Provide the (X, Y) coordinate of the cell's center where the given text is located.  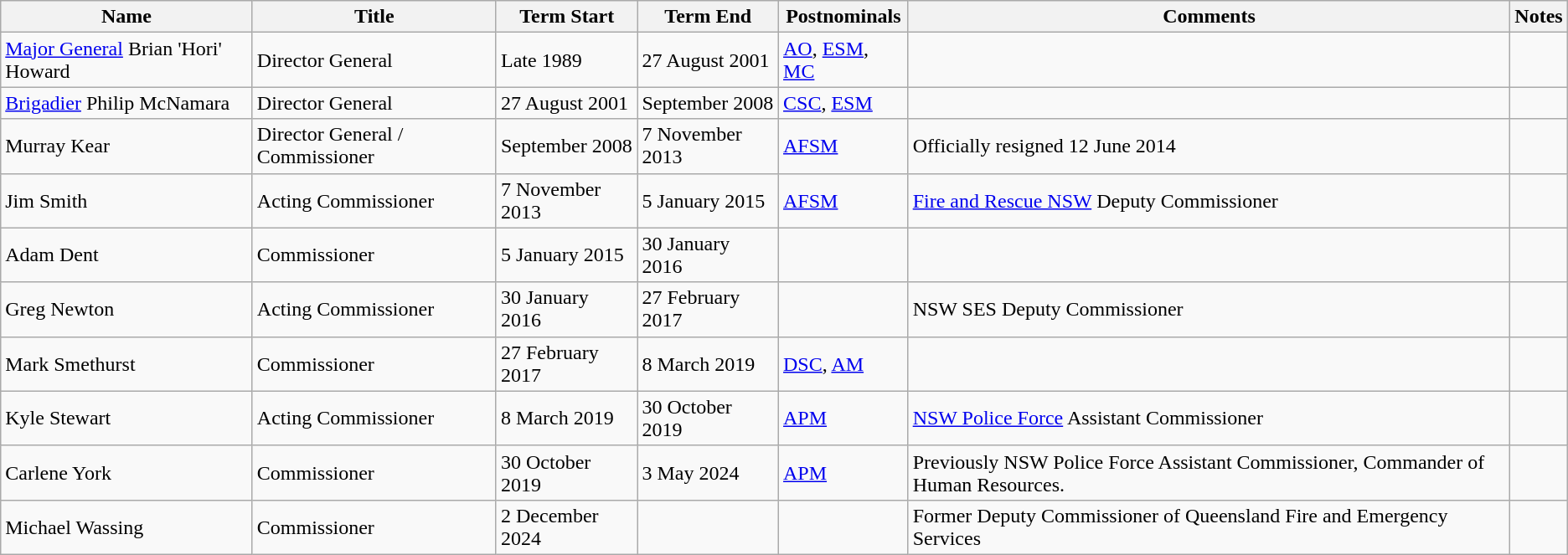
Notes (1539, 17)
Adam Dent (127, 254)
Previously NSW Police Force Assistant Commissioner, Commander of Human Resources. (1210, 472)
Postnominals (844, 17)
Michael Wassing (127, 527)
NSW Police Force Assistant Commissioner (1210, 419)
Director General / Commissioner (374, 146)
Term End (709, 17)
Murray Kear (127, 146)
Carlene York (127, 472)
Title (374, 17)
Name (127, 17)
Major General Brian 'Hori' Howard (127, 60)
Former Deputy Commissioner of Queensland Fire and Emergency Services (1210, 527)
Term Start (566, 17)
2 December 2024 (566, 527)
3 May 2024 (709, 472)
Comments (1210, 17)
Jim Smith (127, 201)
Officially resigned 12 June 2014 (1210, 146)
Kyle Stewart (127, 419)
DSC, AM (844, 363)
AO, ESM, MC (844, 60)
Late 1989 (566, 60)
NSW SES Deputy Commissioner (1210, 310)
Brigadier Philip McNamara (127, 103)
Fire and Rescue NSW Deputy Commissioner (1210, 201)
Greg Newton (127, 310)
CSC, ESM (844, 103)
Mark Smethurst (127, 363)
